Capture the cell that displays the provided text and extract its [X, Y] central coordinate. 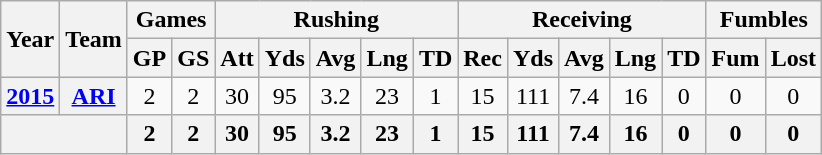
Fum [736, 58]
ARI [94, 96]
GS [194, 58]
2015 [30, 96]
Att [237, 58]
GP [149, 58]
Receiving [582, 20]
Games [170, 20]
Fumbles [764, 20]
Year [30, 39]
Lost [793, 58]
Rec [483, 58]
Team [94, 39]
Rushing [336, 20]
